Detect which cell encompasses the target text, then output its (X, Y) center coordinate. 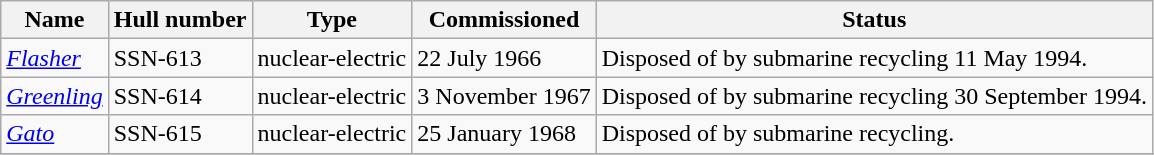
Commissioned (504, 20)
SSN-614 (180, 96)
Disposed of by submarine recycling. (874, 134)
Flasher (54, 58)
Gato (54, 134)
Disposed of by submarine recycling 11 May 1994. (874, 58)
Disposed of by submarine recycling 30 September 1994. (874, 96)
SSN-615 (180, 134)
Name (54, 20)
SSN-613 (180, 58)
Status (874, 20)
Type (332, 20)
25 January 1968 (504, 134)
3 November 1967 (504, 96)
Hull number (180, 20)
Greenling (54, 96)
22 July 1966 (504, 58)
